Return (X, Y) of the center of cell containing provided text 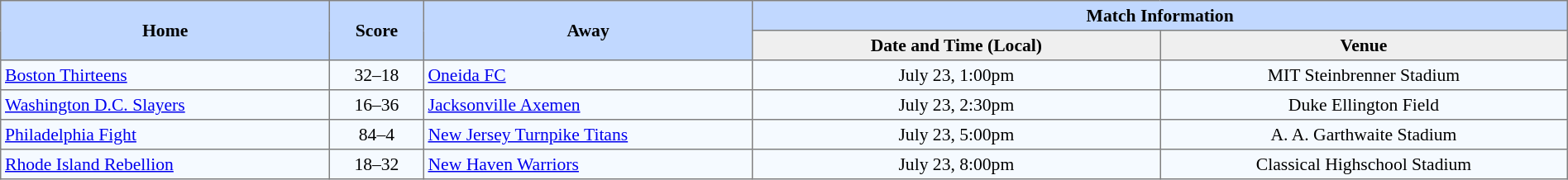
32–18 (377, 75)
Home (165, 31)
Duke Ellington Field (1365, 105)
Oneida FC (588, 75)
July 23, 2:30pm (956, 105)
16–36 (377, 105)
84–4 (377, 135)
Classical Highschool Stadium (1365, 164)
Venue (1365, 45)
New Jersey Turnpike Titans (588, 135)
July 23, 1:00pm (956, 75)
Date and Time (Local) (956, 45)
Boston Thirteens (165, 75)
MIT Steinbrenner Stadium (1365, 75)
Washington D.C. Slayers (165, 105)
18–32 (377, 164)
Away (588, 31)
July 23, 8:00pm (956, 164)
A. A. Garthwaite Stadium (1365, 135)
Philadelphia Fight (165, 135)
July 23, 5:00pm (956, 135)
Match Information (1159, 16)
Rhode Island Rebellion (165, 164)
Score (377, 31)
Jacksonville Axemen (588, 105)
New Haven Warriors (588, 164)
